Capture the cell that displays the provided text and extract its (X, Y) central coordinate. 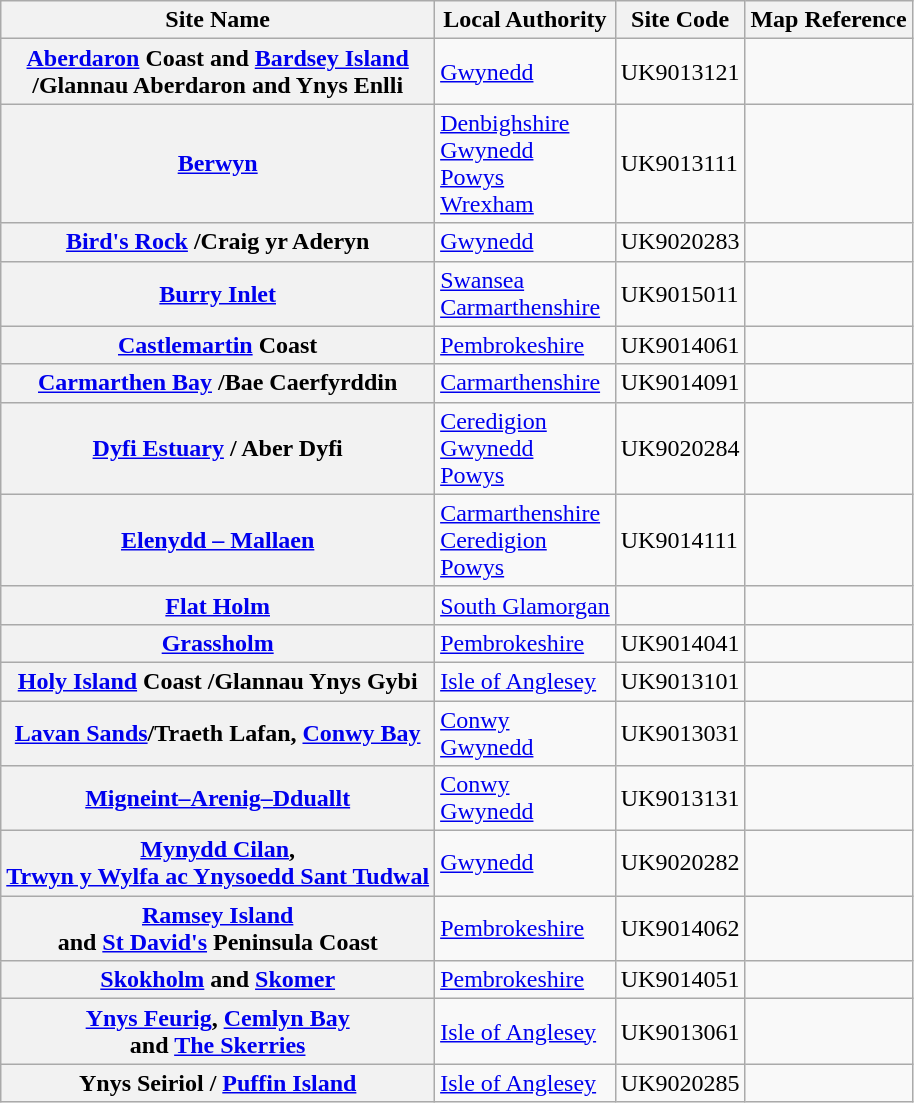
UK9014061 (680, 345)
Ceredigion Gwynedd Powys (526, 448)
Bird's Rock /Craig yr Aderyn (218, 242)
Map Reference (828, 20)
UK9014111 (680, 540)
Flat Holm (218, 605)
Ramsey Islandand St David's Peninsula Coast (218, 928)
UK9020285 (680, 1083)
UK9013111 (680, 164)
UK9013121 (680, 72)
South Glamorgan (526, 605)
Holy Island Coast /Glannau Ynys Gybi (218, 681)
Ynys Seiriol / Puffin Island (218, 1083)
Burry Inlet (218, 294)
Lavan Sands/Traeth Lafan, Conwy Bay (218, 732)
UK9015011 (680, 294)
UK9020283 (680, 242)
Grassholm (218, 643)
Mynydd Cilan,Trwyn y Wylfa ac Ynysoedd Sant Tudwal (218, 864)
UK9014091 (680, 383)
Elenydd – Mallaen (218, 540)
Berwyn (218, 164)
Denbighshire Gwynedd Powys Wrexham (526, 164)
Site Name (218, 20)
UK9014062 (680, 928)
Migneint–Arenig–Dduallt (218, 798)
Skokholm and Skomer (218, 980)
UK9013101 (680, 681)
Local Authority (526, 20)
Site Code (680, 20)
Dyfi Estuary / Aber Dyfi (218, 448)
Swansea Carmarthenshire (526, 294)
UK9014051 (680, 980)
UK9014041 (680, 643)
Carmarthenshire (526, 383)
Carmarthen Bay /Bae Caerfyrddin (218, 383)
Aberdaron Coast and Bardsey Island/Glannau Aberdaron and Ynys Enlli (218, 72)
UK9013031 (680, 732)
Carmarthenshire Ceredigion Powys (526, 540)
UK9020282 (680, 864)
Ynys Feurig, Cemlyn Bayand The Skerries (218, 1032)
Castlemartin Coast (218, 345)
UK9013061 (680, 1032)
UK9013131 (680, 798)
UK9020284 (680, 448)
